From the cell containing the given text, extract its center point as [X, Y] coordinate. 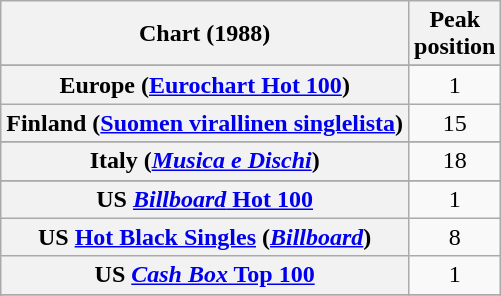
US Hot Black Singles (Billboard) [205, 237]
18 [455, 161]
Europe (Eurochart Hot 100) [205, 85]
8 [455, 237]
Chart (1988) [205, 34]
US Cash Box Top 100 [205, 275]
Peakposition [455, 34]
Finland (Suomen virallinen singlelista) [205, 123]
15 [455, 123]
Italy (Musica e Dischi) [205, 161]
US Billboard Hot 100 [205, 199]
